Return the (X, Y) coordinate for the center point of the cell that contains the specified text.  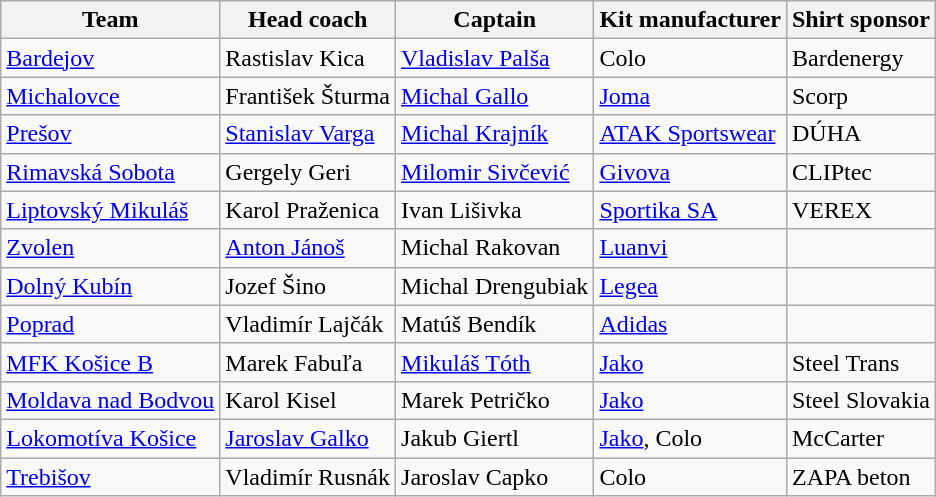
Jakub Giertl (495, 438)
Marek Petričko (495, 400)
Rastislav Kica (308, 58)
Kit manufacturer (690, 20)
Stanislav Varga (308, 134)
Karol Praženica (308, 210)
Captain (495, 20)
František Šturma (308, 96)
Poprad (110, 324)
Givova (690, 172)
Trebišov (110, 477)
Dolný Kubín (110, 286)
McCarter (860, 438)
Luanvi (690, 248)
Vladimír Lajčák (308, 324)
Scorp (860, 96)
Legea (690, 286)
Michal Gallo (495, 96)
Joma (690, 96)
Michal Drengubiak (495, 286)
Marek Fabuľa (308, 362)
MFK Košice B (110, 362)
Bardejov (110, 58)
Shirt sponsor (860, 20)
Steel Trans (860, 362)
CLIPtec (860, 172)
VEREX (860, 210)
Sportika SA (690, 210)
Anton Jánoš (308, 248)
Liptovský Mikuláš (110, 210)
Jaroslav Galko (308, 438)
Team (110, 20)
Lokomotíva Košice (110, 438)
Mikuláš Tóth (495, 362)
Michal Krajník (495, 134)
Gergely Geri (308, 172)
Vladislav Palša (495, 58)
Adidas (690, 324)
Karol Kisel (308, 400)
Matúš Bendík (495, 324)
ATAK Sportswear (690, 134)
Steel Slovakia (860, 400)
Vladimír Rusnák (308, 477)
Jako, Colo (690, 438)
DÚHA (860, 134)
Jaroslav Capko (495, 477)
Ivan Lišivka (495, 210)
Michal Rakovan (495, 248)
Moldava nad Bodvou (110, 400)
Bardenergy (860, 58)
Jozef Šino (308, 286)
Michalovce (110, 96)
ZAPA beton (860, 477)
Prešov (110, 134)
Head coach (308, 20)
Milomir Sivčević (495, 172)
Zvolen (110, 248)
Rimavská Sobota (110, 172)
